Extract the (X, Y) coordinate from the center of the cell holding the provided text.  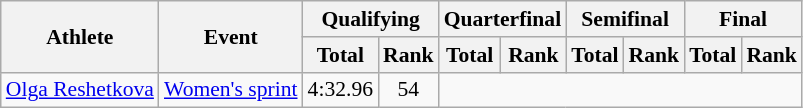
4:32.96 (340, 90)
Qualifying (371, 19)
Event (231, 36)
54 (408, 90)
Semifinal (625, 19)
Final (743, 19)
Women's sprint (231, 90)
Quarterfinal (503, 19)
Athlete (80, 36)
Olga Reshetkova (80, 90)
